Determine the (x, y) coordinate at the center of the cell enclosing the given text.  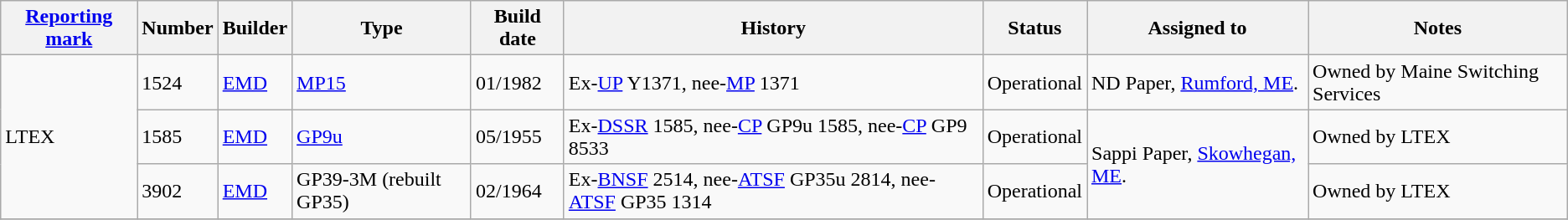
GP9u (382, 137)
Build date (518, 28)
Ex-DSSR 1585, nee-CP GP9u 1585, nee-CP GP9 8533 (773, 137)
Status (1034, 28)
ND Paper, Rumford, ME. (1198, 82)
1524 (178, 82)
01/1982 (518, 82)
Type (382, 28)
05/1955 (518, 137)
Ex-UP Y1371, nee-MP 1371 (773, 82)
1585 (178, 137)
LTEX (69, 137)
Builder (255, 28)
History (773, 28)
Number (178, 28)
MP15 (382, 82)
Reporting mark (69, 28)
3902 (178, 191)
Notes (1438, 28)
Ex-BNSF 2514, nee-ATSF GP35u 2814, nee-ATSF GP35 1314 (773, 191)
Sappi Paper, Skowhegan, ME. (1198, 164)
02/1964 (518, 191)
GP39-3M (rebuilt GP35) (382, 191)
Assigned to (1198, 28)
Owned by Maine Switching Services (1438, 82)
